Identify which cell holds the provided text, then report its [X, Y] central coordinate. 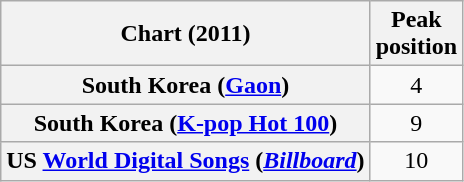
Peakposition [416, 34]
10 [416, 161]
South Korea (K-pop Hot 100) [186, 123]
Chart (2011) [186, 34]
9 [416, 123]
US World Digital Songs (Billboard) [186, 161]
South Korea (Gaon) [186, 85]
4 [416, 85]
